Provide the (x, y) coordinate of the cell's center where the given text is located.  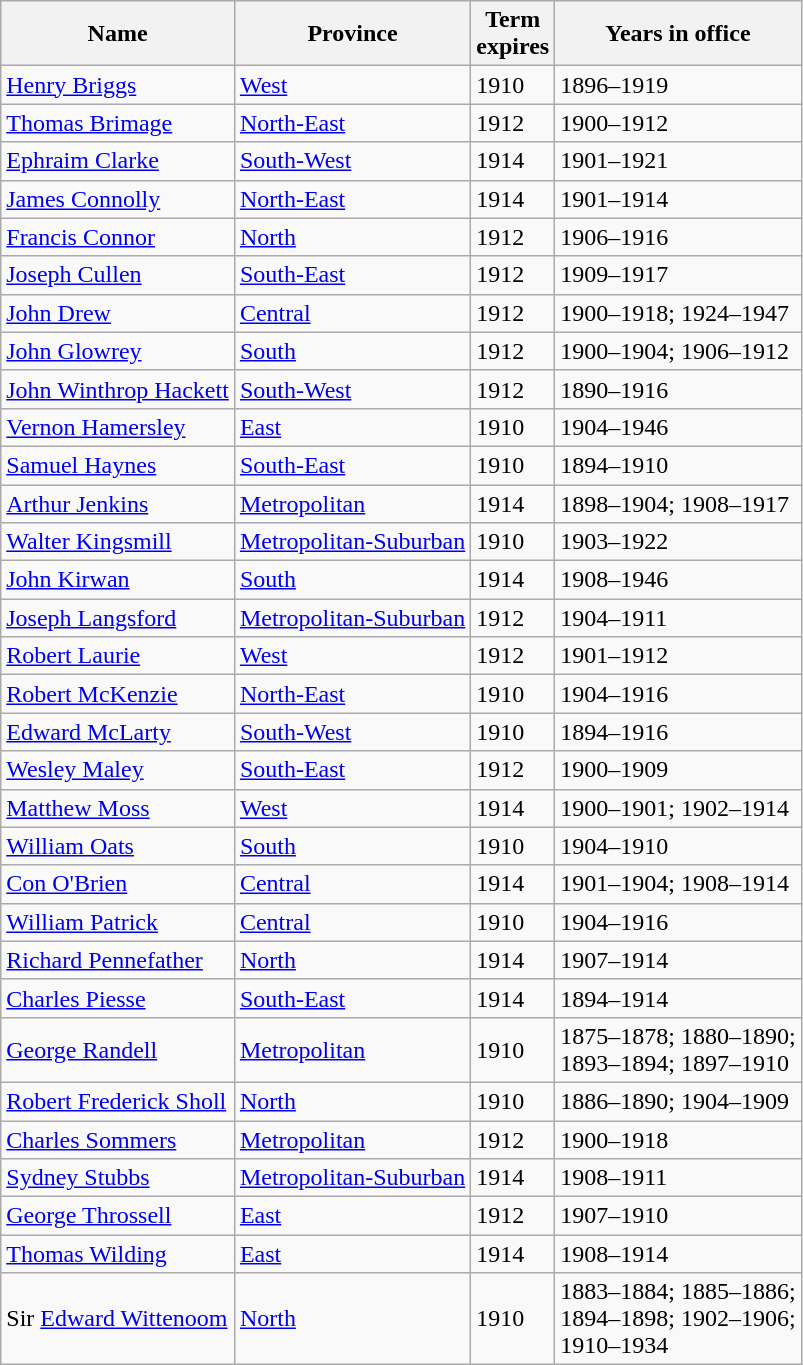
Province (352, 34)
Robert Laurie (118, 656)
Richard Pennefather (118, 960)
Name (118, 34)
George Throssell (118, 1216)
1908–1946 (678, 580)
John Glowrey (118, 351)
1900–1901; 1902–1914 (678, 808)
Charles Sommers (118, 1139)
1908–1914 (678, 1254)
Joseph Cullen (118, 275)
1900–1918 (678, 1139)
1900–1918; 1924–1947 (678, 313)
1901–1921 (678, 161)
1898–1904; 1908–1917 (678, 503)
Henry Briggs (118, 85)
Sir Edward Wittenoom (118, 1319)
1886–1890; 1904–1909 (678, 1101)
Matthew Moss (118, 808)
Arthur Jenkins (118, 503)
Francis Connor (118, 237)
Years in office (678, 34)
Con O'Brien (118, 884)
Robert Frederick Sholl (118, 1101)
1906–1916 (678, 237)
1896–1919 (678, 85)
1908–1911 (678, 1178)
Charles Piesse (118, 998)
1904–1911 (678, 618)
1900–1909 (678, 770)
Vernon Hamersley (118, 427)
Joseph Langsford (118, 618)
1901–1912 (678, 656)
1900–1904; 1906–1912 (678, 351)
Edward McLarty (118, 732)
1904–1910 (678, 846)
Wesley Maley (118, 770)
1875–1878; 1880–1890;1893–1894; 1897–1910 (678, 1050)
John Kirwan (118, 580)
Samuel Haynes (118, 465)
Termexpires (513, 34)
Thomas Brimage (118, 123)
Ephraim Clarke (118, 161)
1894–1910 (678, 465)
1904–1946 (678, 427)
1883–1884; 1885–1886;1894–1898; 1902–1906;1910–1934 (678, 1319)
1894–1916 (678, 732)
John Winthrop Hackett (118, 389)
1900–1912 (678, 123)
William Oats (118, 846)
Robert McKenzie (118, 694)
Sydney Stubbs (118, 1178)
1903–1922 (678, 542)
Thomas Wilding (118, 1254)
George Randell (118, 1050)
1907–1910 (678, 1216)
Walter Kingsmill (118, 542)
James Connolly (118, 199)
William Patrick (118, 922)
John Drew (118, 313)
1890–1916 (678, 389)
1909–1917 (678, 275)
1907–1914 (678, 960)
1894–1914 (678, 998)
1901–1914 (678, 199)
1901–1904; 1908–1914 (678, 884)
